Find where the given text appears and provide that cell's center as (x, y) coordinate. 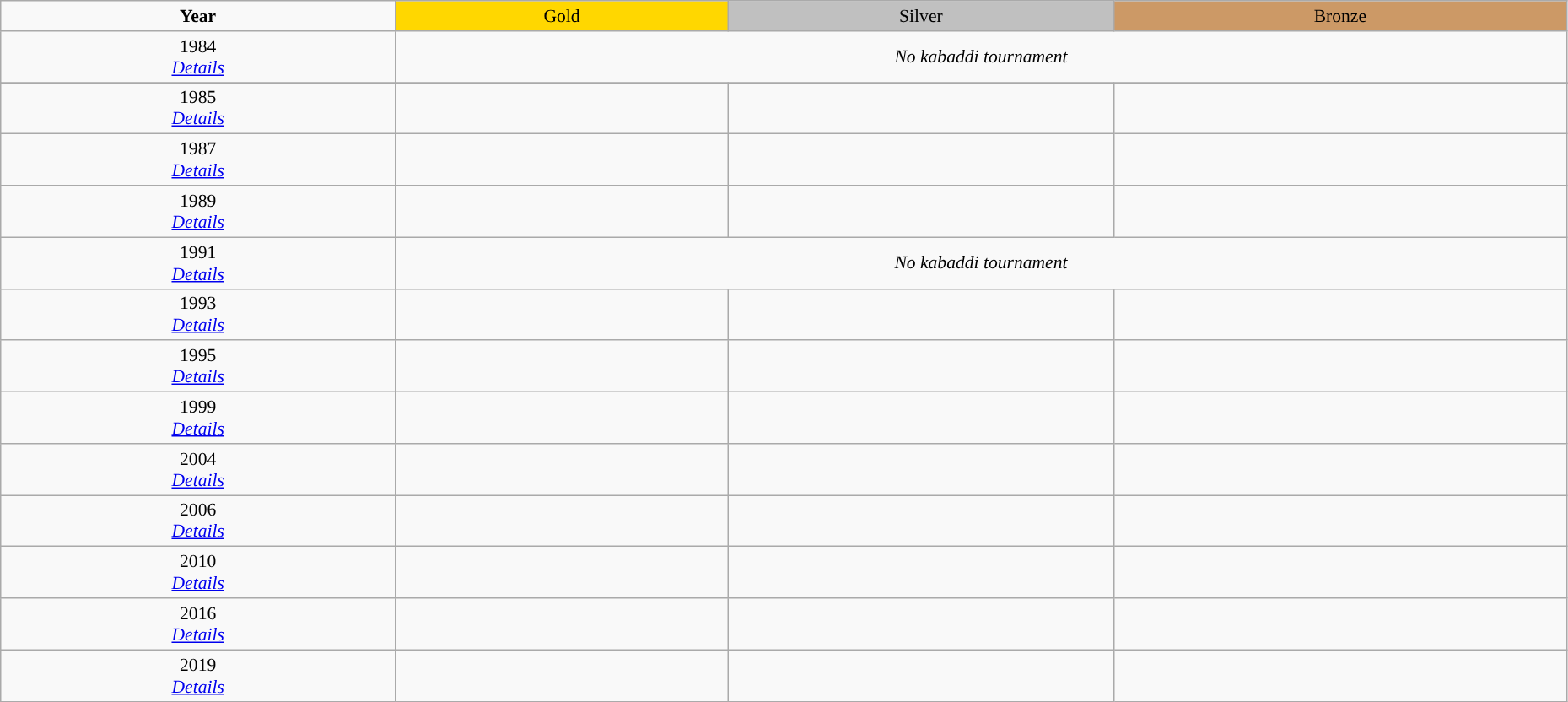
2006Details (198, 521)
1984Details (198, 57)
1991Details (198, 263)
Bronze (1339, 16)
1999Details (198, 418)
1985Details (198, 108)
2016Details (198, 624)
2004Details (198, 469)
1995Details (198, 366)
1989Details (198, 211)
2010Details (198, 572)
Silver (921, 16)
2019Details (198, 675)
1993Details (198, 314)
Year (198, 16)
1987Details (198, 160)
Gold (562, 16)
